Scan for the cell matching the given text and deliver its [X, Y] coordinate at center. 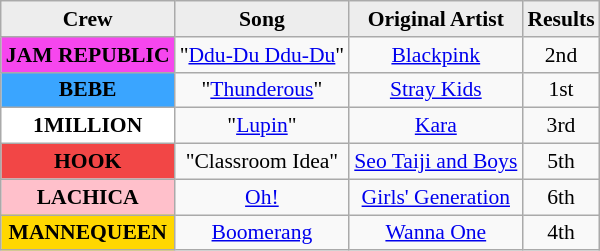
Stray Kids [436, 90]
"Thunderous" [262, 90]
2nd [560, 55]
5th [560, 162]
MANNEQUEEN [88, 233]
"Ddu-Du Ddu-Du" [262, 55]
Song [262, 19]
1st [560, 90]
BEBE [88, 90]
3rd [560, 126]
Blackpink [436, 55]
JAM REPUBLIC [88, 55]
Girls' Generation [436, 197]
4th [560, 233]
1MILLION [88, 126]
LACHICA [88, 197]
Original Artist [436, 19]
6th [560, 197]
Oh! [262, 197]
Crew [88, 19]
"Lupin" [262, 126]
HOOK [88, 162]
"Classroom Idea" [262, 162]
Kara [436, 126]
Wanna One [436, 233]
Results [560, 19]
Boomerang [262, 233]
Seo Taiji and Boys [436, 162]
